Scan for the cell matching the given text and deliver its [x, y] coordinate at center. 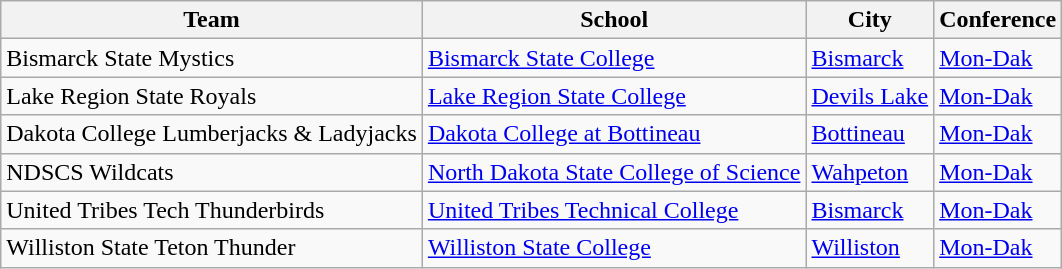
Williston State Teton Thunder [212, 248]
Devils Lake [870, 96]
Team [212, 20]
NDSCS Wildcats [212, 172]
Dakota College at Bottineau [614, 134]
Bismarck State College [614, 58]
Bismarck State Mystics [212, 58]
Lake Region State Royals [212, 96]
School [614, 20]
Lake Region State College [614, 96]
Williston State College [614, 248]
City [870, 20]
United Tribes Tech Thunderbirds [212, 210]
Dakota College Lumberjacks & Ladyjacks [212, 134]
North Dakota State College of Science [614, 172]
United Tribes Technical College [614, 210]
Bottineau [870, 134]
Conference [998, 20]
Williston [870, 248]
Wahpeton [870, 172]
